Locate the cell with the specified text and output its [X, Y] center coordinate. 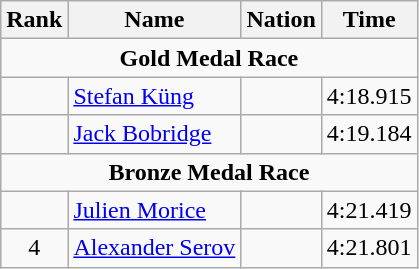
4:21.419 [369, 210]
Julien Morice [154, 210]
Stefan Küng [154, 96]
4:18.915 [369, 96]
Alexander Serov [154, 248]
Time [369, 20]
Nation [281, 20]
4:21.801 [369, 248]
Name [154, 20]
Jack Bobridge [154, 134]
Rank [34, 20]
4 [34, 248]
4:19.184 [369, 134]
Bronze Medal Race [209, 172]
Gold Medal Race [209, 58]
